Detect which cell encompasses the target text, then output its (X, Y) center coordinate. 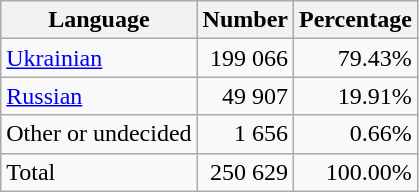
49 907 (245, 96)
199 066 (245, 58)
19.91% (355, 96)
Total (99, 172)
Russian (99, 96)
1 656 (245, 134)
Language (99, 20)
250 629 (245, 172)
0.66% (355, 134)
79.43% (355, 58)
100.00% (355, 172)
Ukrainian (99, 58)
Percentage (355, 20)
Number (245, 20)
Other or undecided (99, 134)
